From the cell containing the given text, extract its center point as [X, Y] coordinate. 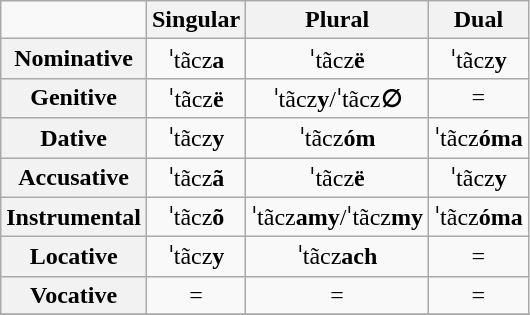
ˈtãczã [196, 178]
Instrumental [74, 217]
Genitive [74, 98]
ˈtãczamy/ˈtãczmy [338, 217]
ˈtãczõ [196, 217]
Locative [74, 257]
Nominative [74, 59]
Vocative [74, 295]
ˈtãczóm [338, 138]
ˈtãczach [338, 257]
Dual [479, 20]
Plural [338, 20]
ˈtãczy/ˈtãcz∅ [338, 98]
Accusative [74, 178]
ˈtãcza [196, 59]
Singular [196, 20]
Dative [74, 138]
